Find where the given text appears and provide that cell's center as [X, Y] coordinate. 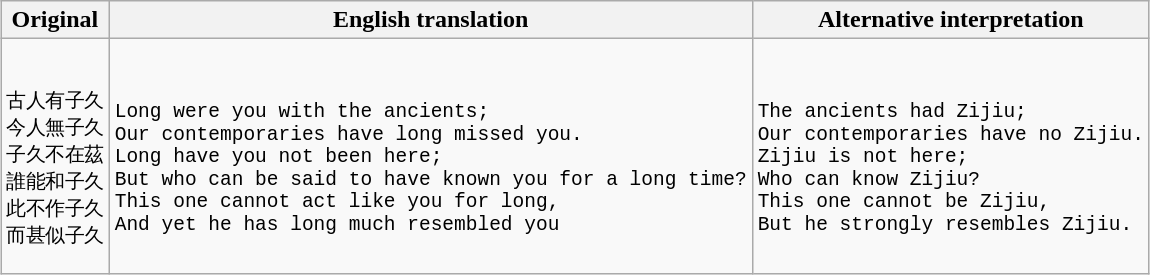
English translation [430, 20]
古人有子久 今人無子久 子久不在茲 誰能和子久 此不作子久 而甚似子久 [56, 156]
Original [56, 20]
Alternative interpretation [950, 20]
